Provide the [X, Y] coordinate of the cell's center where the given text is located.  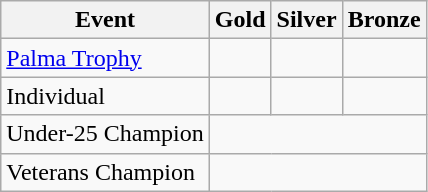
Veterans Champion [106, 172]
Event [106, 20]
Individual [106, 96]
Palma Trophy [106, 58]
Under-25 Champion [106, 134]
Bronze [384, 20]
Gold [240, 20]
Silver [306, 20]
